Pinpoint the cell where the given text exists, returning its [x, y] midpoint coordinate. 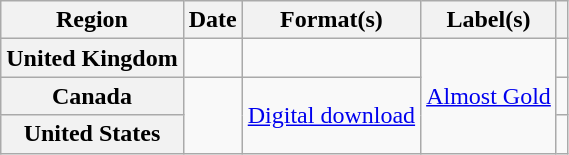
Digital download [331, 115]
Format(s) [331, 20]
Date [212, 20]
United States [92, 134]
Almost Gold [489, 96]
Label(s) [489, 20]
Canada [92, 96]
United Kingdom [92, 58]
Region [92, 20]
